Determine the (x, y) coordinate at the center of the cell enclosing the given text.  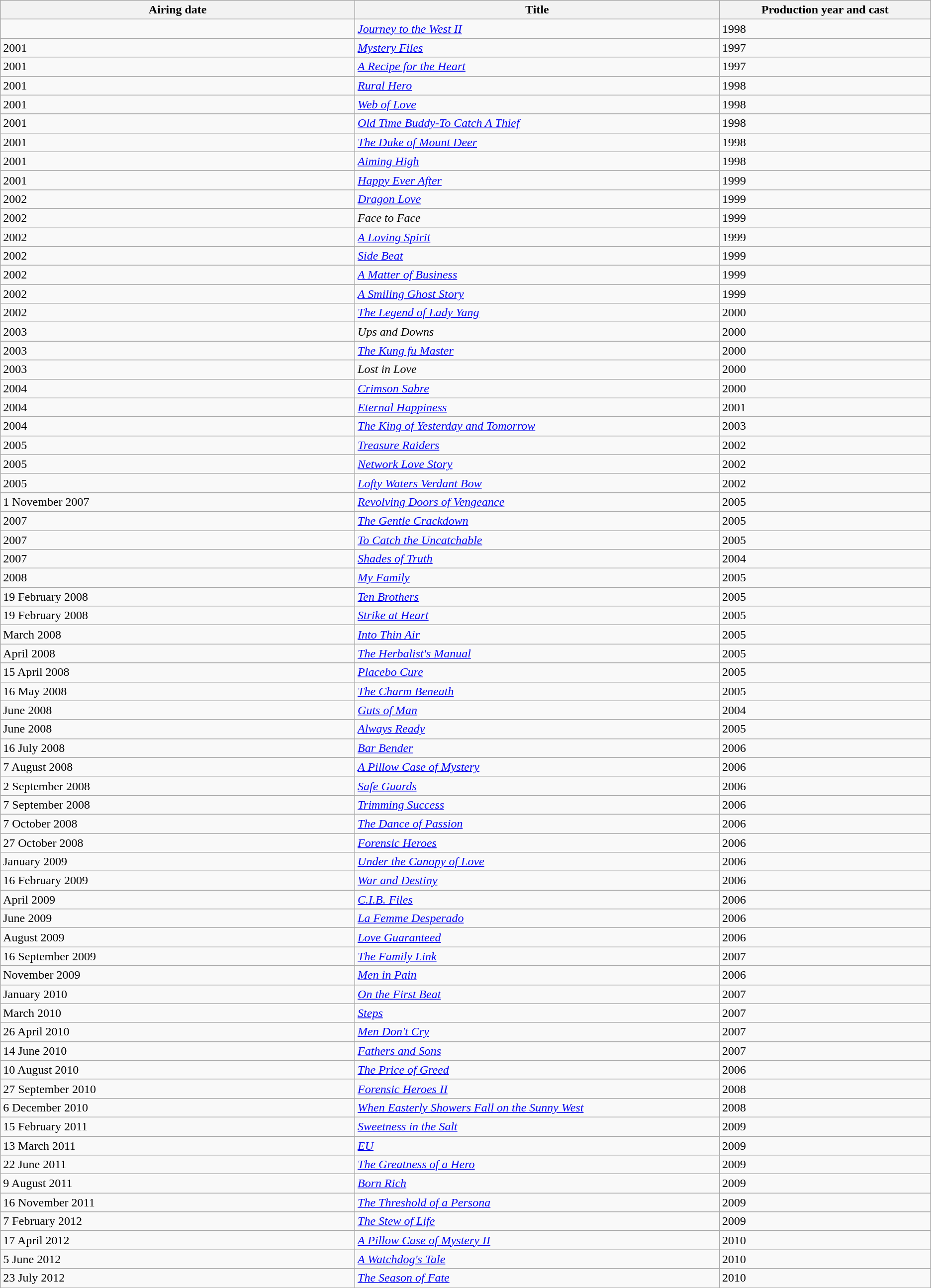
April 2009 (178, 900)
To Catch the Uncatchable (537, 540)
A Matter of Business (537, 275)
The Legend of Lady Yang (537, 313)
23 July 2012 (178, 1278)
Men in Pain (537, 975)
Steps (537, 1013)
14 June 2010 (178, 1051)
C.I.B. Files (537, 900)
January 2009 (178, 862)
5 June 2012 (178, 1259)
7 February 2012 (178, 1221)
Eternal Happiness (537, 407)
The Gentle Crackdown (537, 521)
The Price of Greed (537, 1070)
A Watchdog's Tale (537, 1259)
Treasure Raiders (537, 445)
Ten Brothers (537, 597)
Aiming High (537, 161)
Strike at Heart (537, 616)
Lofty Waters Verdant Bow (537, 483)
When Easterly Showers Fall on the Sunny West (537, 1107)
Lost in Love (537, 369)
Web of Love (537, 104)
Love Guaranteed (537, 937)
10 August 2010 (178, 1070)
9 August 2011 (178, 1184)
Under the Canopy of Love (537, 862)
16 July 2008 (178, 748)
22 June 2011 (178, 1165)
January 2010 (178, 994)
Title (537, 10)
On the First Beat (537, 994)
Old Time Buddy-To Catch A Thief (537, 123)
March 2010 (178, 1013)
Airing date (178, 10)
Forensic Heroes II (537, 1089)
Ups and Downs (537, 332)
Born Rich (537, 1184)
Side Beat (537, 256)
16 November 2011 (178, 1202)
A Loving Spirit (537, 237)
Network Love Story (537, 464)
7 September 2008 (178, 805)
Fathers and Sons (537, 1051)
June 2009 (178, 919)
16 May 2008 (178, 691)
17 April 2012 (178, 1240)
November 2009 (178, 975)
15 April 2008 (178, 672)
Shades of Truth (537, 559)
7 August 2008 (178, 767)
Rural Hero (537, 86)
13 March 2011 (178, 1145)
The King of Yesterday and Tomorrow (537, 426)
26 April 2010 (178, 1032)
Dragon Love (537, 199)
A Recipe for the Heart (537, 67)
My Family (537, 578)
Crimson Sabre (537, 388)
The Kung fu Master (537, 351)
Bar Bender (537, 748)
War and Destiny (537, 881)
Men Don't Cry (537, 1032)
16 September 2009 (178, 956)
The Duke of Mount Deer (537, 142)
Production year and cast (825, 10)
2 September 2008 (178, 786)
A Smiling Ghost Story (537, 294)
A Pillow Case of Mystery II (537, 1240)
The Stew of Life (537, 1221)
Face to Face (537, 218)
15 February 2011 (178, 1126)
The Dance of Passion (537, 824)
The Threshold of a Persona (537, 1202)
Sweetness in the Salt (537, 1126)
EU (537, 1145)
La Femme Desperado (537, 919)
August 2009 (178, 937)
Trimming Success (537, 805)
6 December 2010 (178, 1107)
The Season of Fate (537, 1278)
Happy Ever After (537, 180)
Mystery Files (537, 48)
The Charm Beneath (537, 691)
Forensic Heroes (537, 843)
Into Thin Air (537, 635)
Journey to the West II (537, 29)
Placebo Cure (537, 672)
The Family Link (537, 956)
27 September 2010 (178, 1089)
Guts of Man (537, 710)
April 2008 (178, 653)
The Herbalist's Manual (537, 653)
A Pillow Case of Mystery (537, 767)
Always Ready (537, 729)
7 October 2008 (178, 824)
27 October 2008 (178, 843)
The Greatness of a Hero (537, 1165)
Revolving Doors of Vengeance (537, 502)
Safe Guards (537, 786)
March 2008 (178, 635)
1 November 2007 (178, 502)
16 February 2009 (178, 881)
